Find where the given text appears and provide that cell's center as [X, Y] coordinate. 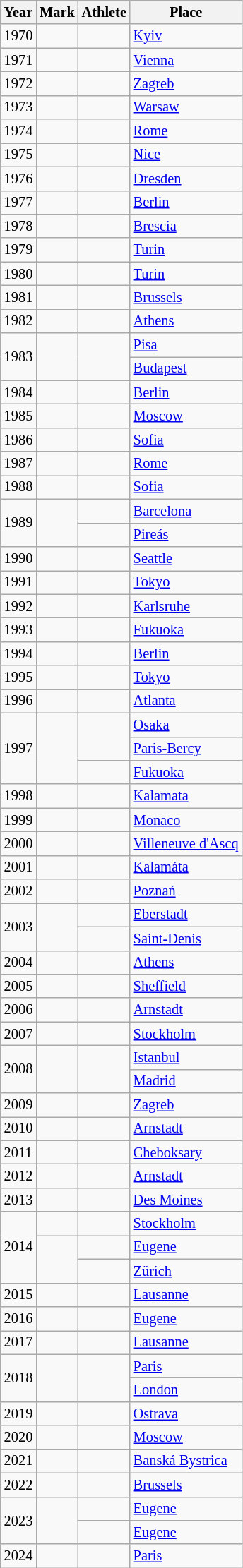
2020 [18, 1437]
Paris-Bercy [186, 749]
Ostrava [186, 1413]
Atlanta [186, 701]
2001 [18, 867]
1996 [18, 701]
1995 [18, 677]
1990 [18, 558]
Osaka [186, 725]
2017 [18, 1342]
2021 [18, 1461]
2014 [18, 1248]
1994 [18, 653]
2018 [18, 1377]
Des Moines [186, 1200]
2000 [18, 843]
2024 [18, 1556]
1976 [18, 179]
Sheffield [186, 986]
1993 [18, 629]
2008 [18, 1068]
Budapest [186, 368]
Banská Bystrica [186, 1461]
Seattle [186, 558]
1999 [18, 820]
Monaco [186, 820]
2005 [18, 986]
Pireás [186, 535]
2011 [18, 1152]
Vienna [186, 60]
Year [18, 12]
1991 [18, 582]
1977 [18, 203]
1989 [18, 522]
1998 [18, 796]
Kalamáta [186, 867]
1973 [18, 107]
Place [186, 12]
Cheboksary [186, 1152]
1984 [18, 392]
2010 [18, 1128]
2016 [18, 1318]
London [186, 1389]
2002 [18, 891]
Villeneuve d'Ascq [186, 843]
2006 [18, 1010]
1992 [18, 606]
Madrid [186, 1081]
Saint-Denis [186, 939]
1970 [18, 36]
Mark [57, 12]
1978 [18, 226]
1971 [18, 60]
1972 [18, 83]
1988 [18, 487]
1987 [18, 464]
1983 [18, 357]
Nice [186, 155]
1974 [18, 131]
1986 [18, 440]
Poznań [186, 891]
Brescia [186, 226]
1997 [18, 748]
Kalamata [186, 796]
Athlete [105, 12]
Eberstadt [186, 915]
2023 [18, 1520]
Dresden [186, 179]
2003 [18, 926]
Pisa [186, 345]
2004 [18, 963]
Karlsruhe [186, 606]
1981 [18, 297]
Istanbul [186, 1057]
Kyiv [186, 36]
2012 [18, 1176]
1985 [18, 416]
Barcelona [186, 511]
2007 [18, 1034]
1982 [18, 321]
Zürich [186, 1271]
Warsaw [186, 107]
2009 [18, 1105]
2019 [18, 1413]
1975 [18, 155]
2013 [18, 1200]
1980 [18, 274]
2022 [18, 1485]
2015 [18, 1295]
1979 [18, 250]
